From the cell containing the given text, extract its center point as (X, Y) coordinate. 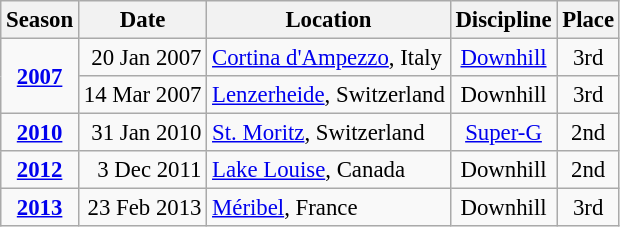
Date (142, 20)
23 Feb 2013 (142, 208)
Méribel, France (328, 208)
20 Jan 2007 (142, 58)
Lake Louise, Canada (328, 170)
3 Dec 2011 (142, 170)
2010 (40, 133)
Location (328, 20)
2012 (40, 170)
Place (588, 20)
Lenzerheide, Switzerland (328, 95)
14 Mar 2007 (142, 95)
2013 (40, 208)
St. Moritz, Switzerland (328, 133)
31 Jan 2010 (142, 133)
2007 (40, 76)
Season (40, 20)
Cortina d'Ampezzo, Italy (328, 58)
Super-G (504, 133)
Discipline (504, 20)
